Pinpoint the cell where the given text exists, returning its (x, y) midpoint coordinate. 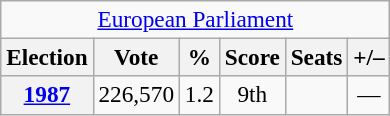
— (369, 95)
Score (252, 57)
1.2 (199, 95)
226,570 (136, 95)
+/– (369, 57)
Vote (136, 57)
Election (47, 57)
% (199, 57)
1987 (47, 95)
Seats (316, 57)
European Parliament (196, 19)
9th (252, 95)
